Identify which cell holds the provided text, then report its (X, Y) central coordinate. 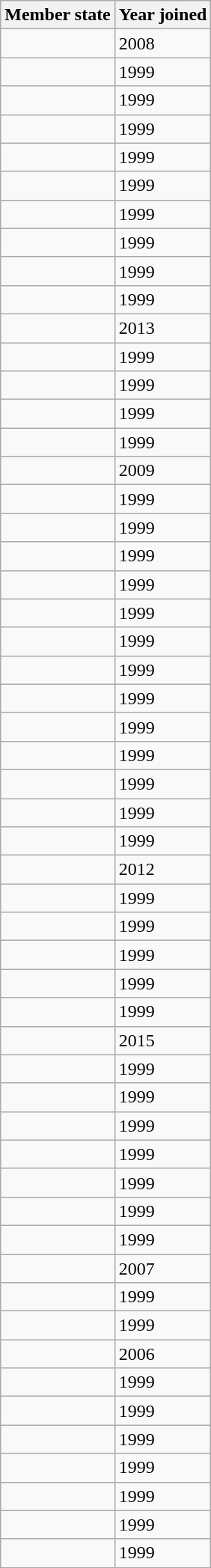
2007 (163, 1269)
2008 (163, 43)
2012 (163, 870)
2009 (163, 471)
Member state (58, 15)
2015 (163, 1040)
Year joined (163, 15)
2013 (163, 328)
2006 (163, 1354)
